Scan for the cell matching the given text and deliver its [X, Y] coordinate at center. 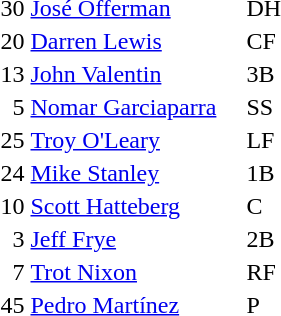
Trot Nixon [136, 272]
John Valentin [136, 74]
Nomar Garciaparra [136, 107]
Jeff Frye [136, 239]
Troy O'Leary [136, 140]
Mike Stanley [136, 173]
Scott Hatteberg [136, 206]
Darren Lewis [136, 41]
